Provide the (X, Y) coordinate of the cell's center where the given text is located.  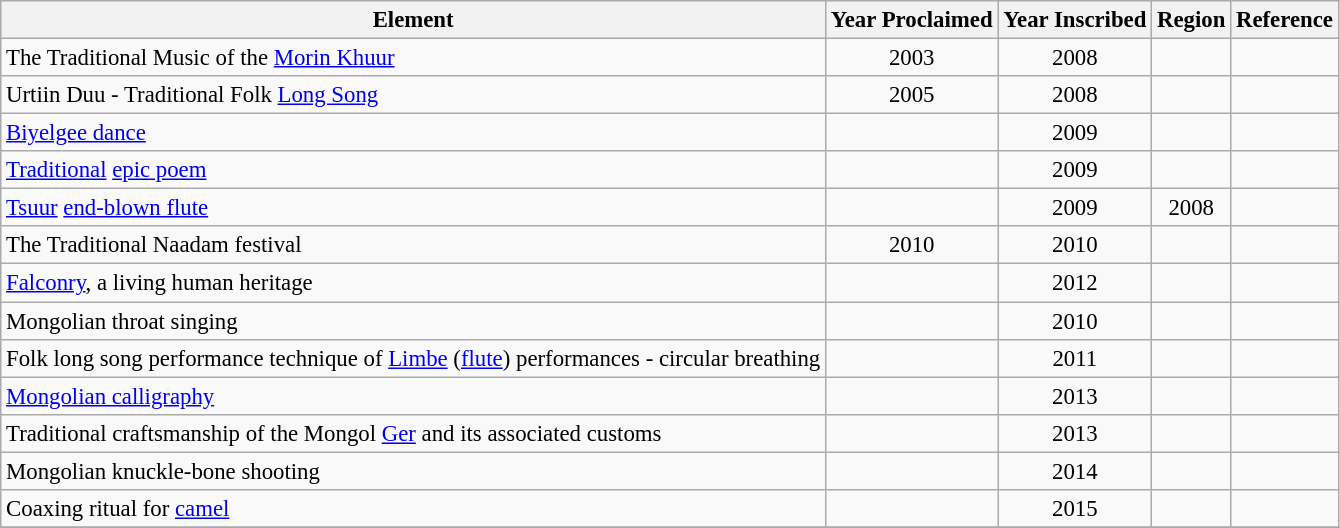
Mongolian throat singing (414, 321)
The Traditional Naadam festival (414, 245)
Folk long song performance technique of Limbe (flute) performances - circular breathing (414, 358)
2015 (1075, 508)
The Traditional Music of the Morin Khuur (414, 57)
Biyelgee dance (414, 133)
Element (414, 20)
2012 (1075, 283)
Traditional craftsmanship of the Mongol Ger and its associated customs (414, 433)
Mongolian knuckle-bone shooting (414, 471)
Region (1192, 20)
Reference (1285, 20)
Urtiin Duu - Traditional Folk Long Song (414, 95)
Mongolian calligraphy (414, 396)
2011 (1075, 358)
Tsuur end-blown flute (414, 208)
2014 (1075, 471)
2005 (912, 95)
Year Inscribed (1075, 20)
Traditional epic poem (414, 170)
2003 (912, 57)
Falconry, a living human heritage (414, 283)
Year Proclaimed (912, 20)
Coaxing ritual for camel (414, 508)
